Scan for the cell matching the given text and deliver its [x, y] coordinate at center. 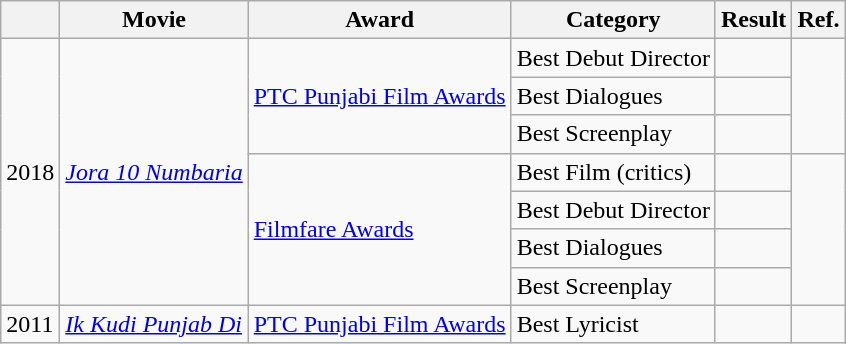
Award [380, 20]
Category [613, 20]
Best Lyricist [613, 324]
Best Film (critics) [613, 172]
2011 [30, 324]
Filmfare Awards [380, 229]
Movie [154, 20]
Ik Kudi Punjab Di [154, 324]
2018 [30, 172]
Jora 10 Numbaria [154, 172]
Ref. [818, 20]
Result [753, 20]
